Search for the cell housing the specified text and yield its (X, Y) center coordinate. 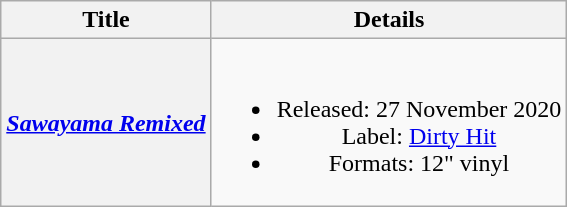
Title (106, 20)
Sawayama Remixed (106, 122)
Details (389, 20)
Released: 27 November 2020Label: Dirty HitFormats: 12" vinyl (389, 122)
